Output the (x, y) coordinate of the center of the cell containing the given text.  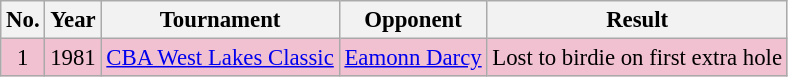
Result (637, 20)
Year (73, 20)
Eamonn Darcy (413, 58)
CBA West Lakes Classic (220, 58)
1981 (73, 58)
Tournament (220, 20)
Lost to birdie on first extra hole (637, 58)
1 (23, 58)
No. (23, 20)
Opponent (413, 20)
